Locate the cell with the specified text and output its [x, y] center coordinate. 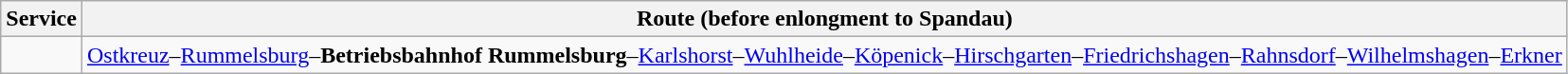
Service [42, 19]
Route (before enlongment to Spandau) [824, 19]
Ostkreuz–Rummelsburg–Betriebsbahnhof Rummelsburg–Karlshorst–Wuhlheide–Köpenick–Hirschgarten–Friedrichshagen–Rahnsdorf–Wilhelmshagen–Erkner [824, 55]
